Return the [X, Y] coordinate for the center point of the cell that contains the specified text.  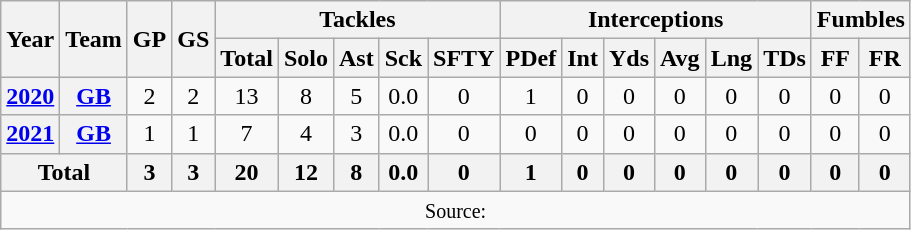
Yds [628, 58]
Int [583, 58]
TDs [785, 58]
Fumbles [860, 20]
2020 [30, 96]
FF [835, 58]
2021 [30, 134]
Year [30, 39]
GP [149, 39]
Team [94, 39]
13 [247, 96]
5 [356, 96]
Solo [306, 58]
FR [884, 58]
PDef [531, 58]
20 [247, 172]
SFTY [464, 58]
12 [306, 172]
4 [306, 134]
7 [247, 134]
Tackles [358, 20]
Interceptions [656, 20]
Avg [680, 58]
Sck [403, 58]
Lng [731, 58]
Ast [356, 58]
Source: [456, 210]
GS [194, 39]
